Find where the given text appears and provide that cell's center as [X, Y] coordinate. 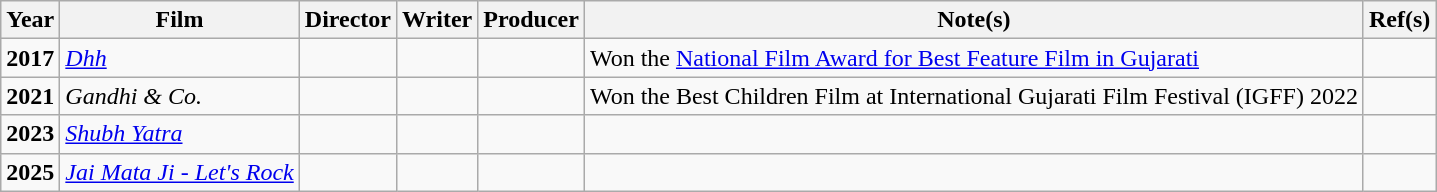
Producer [532, 20]
Film [180, 20]
Won the Best Children Film at International Gujarati Film Festival (IGFF) 2022 [974, 96]
Ref(s) [1399, 20]
Year [30, 20]
2023 [30, 134]
Director [348, 20]
Gandhi & Co. [180, 96]
Writer [438, 20]
2021 [30, 96]
2025 [30, 172]
Jai Mata Ji - Let's Rock [180, 172]
Shubh Yatra [180, 134]
2017 [30, 58]
Dhh [180, 58]
Won the National Film Award for Best Feature Film in Gujarati [974, 58]
Note(s) [974, 20]
